Output the (X, Y) coordinate of the center of the cell containing the given text.  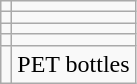
PET bottles (74, 64)
